For the text-containing cell, return its midpoint in (X, Y) coordinate format. 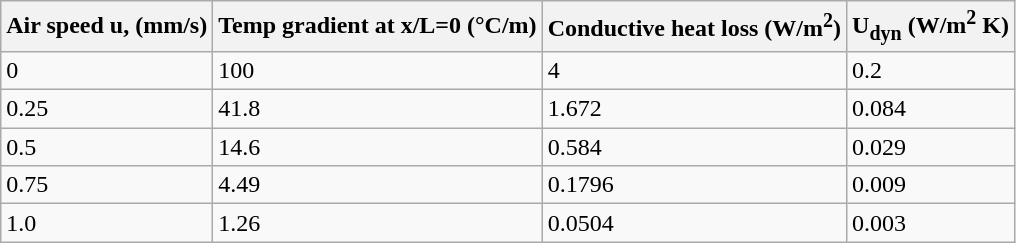
0.25 (107, 109)
Temp gradient at x/L=0 (°C/m) (378, 26)
1.672 (694, 109)
4 (694, 71)
0.584 (694, 147)
1.26 (378, 223)
Air speed u, (mm/s) (107, 26)
0.084 (931, 109)
0.029 (931, 147)
0.0504 (694, 223)
Udyn (W/m2 K) (931, 26)
0.1796 (694, 185)
Conductive heat loss (W/m2) (694, 26)
41.8 (378, 109)
0.2 (931, 71)
1.0 (107, 223)
0.75 (107, 185)
100 (378, 71)
0.009 (931, 185)
14.6 (378, 147)
0 (107, 71)
0.5 (107, 147)
4.49 (378, 185)
0.003 (931, 223)
